Search for the cell housing the specified text and yield its [X, Y] center coordinate. 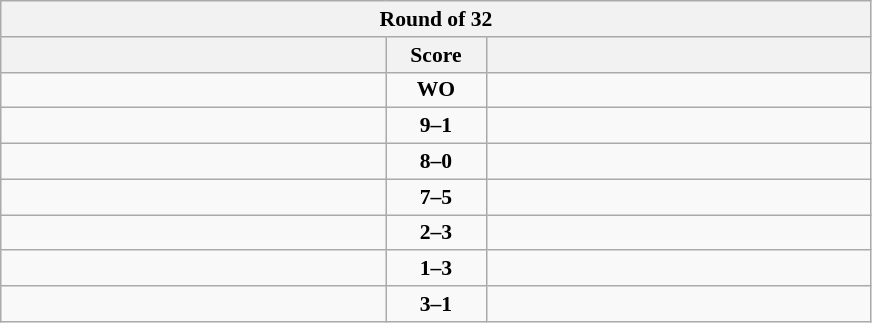
2–3 [436, 233]
7–5 [436, 197]
WO [436, 90]
8–0 [436, 162]
Round of 32 [436, 19]
3–1 [436, 304]
9–1 [436, 126]
1–3 [436, 269]
Score [436, 55]
